Output the [X, Y] coordinate of the center of the cell containing the given text.  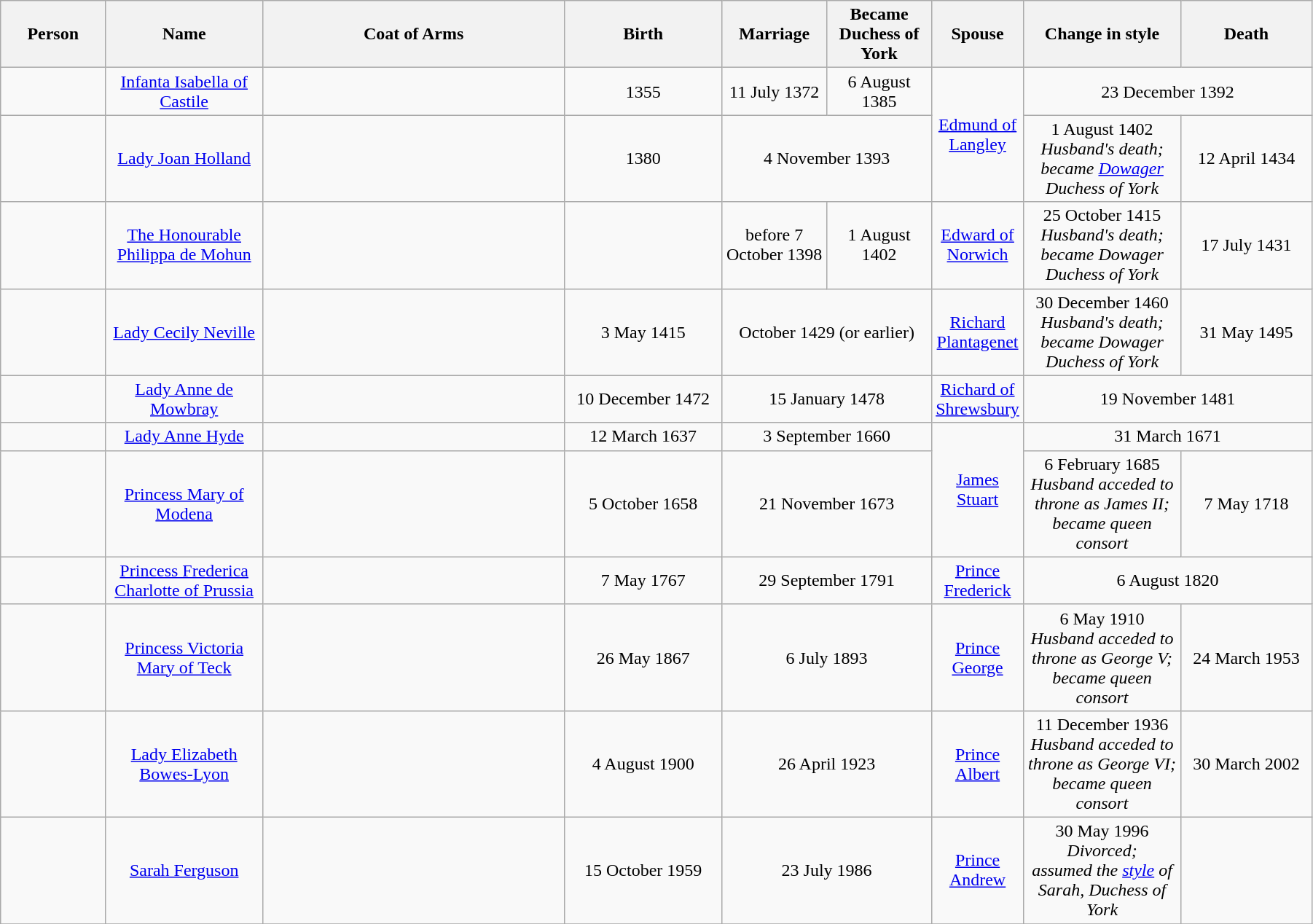
24 March 1953 [1246, 657]
Name [184, 34]
October 1429 (or earlier) [827, 332]
Edward of Norwich [978, 245]
Infanta Isabella of Castile [184, 92]
Prince Frederick [978, 580]
1355 [643, 92]
Richard of Shrewsbury [978, 399]
Death [1246, 34]
11 July 1372 [775, 92]
Lady Cecily Neville [184, 332]
1380 [643, 159]
Princess Frederica Charlotte of Prussia [184, 580]
James Stuart [978, 490]
26 April 1923 [827, 764]
31 May 1495 [1246, 332]
Sarah Ferguson [184, 870]
Spouse [978, 34]
30 December 1460Husband's death;became Dowager Duchess of York [1102, 332]
12 March 1637 [643, 436]
4 November 1393 [827, 159]
6 February 1685Husband acceded to throne as James II;became queen consort [1102, 504]
6 July 1893 [827, 657]
7 May 1718 [1246, 504]
26 May 1867 [643, 657]
25 October 1415Husband's death;became Dowager Duchess of York [1102, 245]
15 January 1478 [827, 399]
10 December 1472 [643, 399]
Marriage [775, 34]
7 May 1767 [643, 580]
Change in style [1102, 34]
Became Duchess of York [879, 34]
12 April 1434 [1246, 159]
Lady Elizabeth Bowes-Lyon [184, 764]
Lady Anne de Mowbray [184, 399]
19 November 1481 [1168, 399]
30 May 1996Divorced;assumed the style of Sarah, Duchess of York [1102, 870]
21 November 1673 [827, 504]
1 August 1402 [879, 245]
29 September 1791 [827, 580]
17 July 1431 [1246, 245]
5 October 1658 [643, 504]
15 October 1959 [643, 870]
11 December 1936Husband acceded to throne as George VI;became queen consort [1102, 764]
30 March 2002 [1246, 764]
Person [53, 34]
Lady Joan Holland [184, 159]
Coat of Arms [414, 34]
6 August 1820 [1168, 580]
23 December 1392 [1168, 92]
The Honourable Philippa de Mohun [184, 245]
6 May 1910Husband acceded to throne as George V;became queen consort [1102, 657]
Birth [643, 34]
before 7 October 1398 [775, 245]
3 September 1660 [827, 436]
Richard Plantagenet [978, 332]
23 July 1986 [827, 870]
Edmund of Langley [978, 135]
Prince Andrew [978, 870]
Princess Mary of Modena [184, 504]
Lady Anne Hyde [184, 436]
Princess Victoria Mary of Teck [184, 657]
6 August 1385 [879, 92]
3 May 1415 [643, 332]
1 August 1402Husband's death;became Dowager Duchess of York [1102, 159]
31 March 1671 [1168, 436]
Prince George [978, 657]
4 August 1900 [643, 764]
Prince Albert [978, 764]
